Detect which cell encompasses the target text, then output its (X, Y) center coordinate. 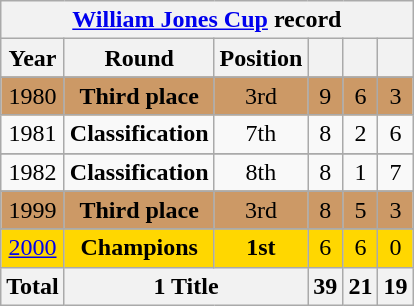
8th (261, 172)
Champions (139, 248)
0 (396, 248)
1st (261, 248)
5 (360, 210)
2000 (33, 248)
2 (360, 134)
21 (360, 286)
Round (139, 58)
39 (326, 286)
7th (261, 134)
1 Title (186, 286)
7 (396, 172)
1981 (33, 134)
1980 (33, 96)
Position (261, 58)
1999 (33, 210)
Total (33, 286)
William Jones Cup record (207, 20)
Year (33, 58)
9 (326, 96)
1 (360, 172)
1982 (33, 172)
19 (396, 286)
